Return [x, y] of the center of cell containing provided text 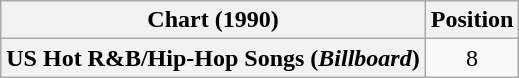
US Hot R&B/Hip-Hop Songs (Billboard) [213, 58]
8 [472, 58]
Chart (1990) [213, 20]
Position [472, 20]
